Scan for the cell matching the given text and deliver its (x, y) coordinate at center. 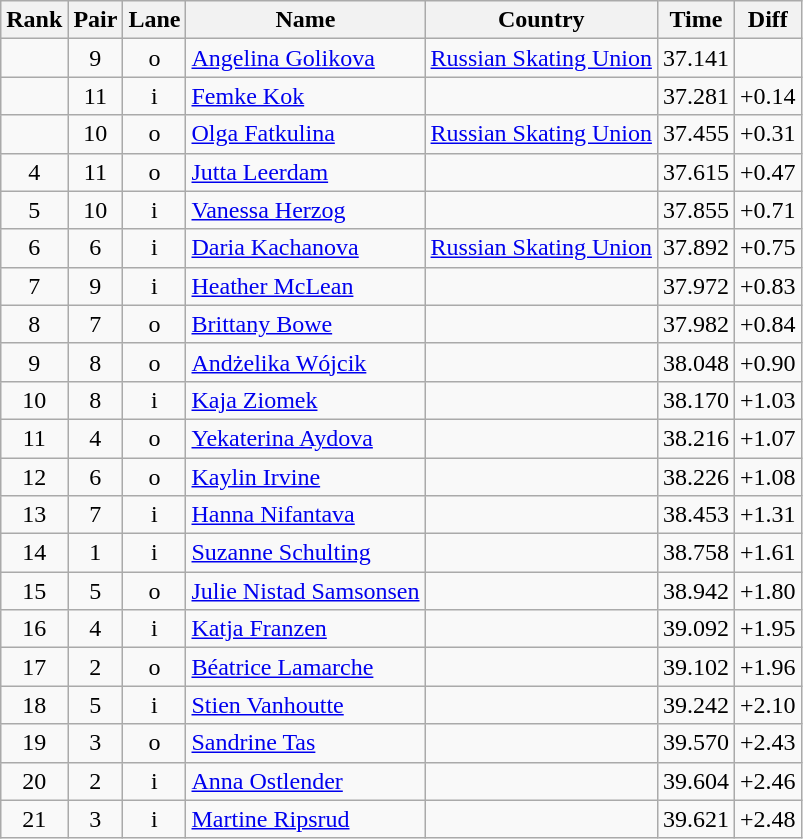
+2.10 (768, 705)
Béatrice Lamarche (306, 667)
Brittany Bowe (306, 324)
+1.61 (768, 553)
39.604 (696, 781)
Diff (768, 20)
Pair (96, 20)
37.855 (696, 210)
+2.43 (768, 743)
Martine Ripsrud (306, 819)
37.615 (696, 172)
+0.47 (768, 172)
38.758 (696, 553)
19 (34, 743)
38.170 (696, 400)
Sandrine Tas (306, 743)
Daria Kachanova (306, 248)
Julie Nistad Samsonsen (306, 591)
Heather McLean (306, 286)
16 (34, 629)
37.455 (696, 134)
37.972 (696, 286)
+0.83 (768, 286)
+1.96 (768, 667)
39.092 (696, 629)
Kaja Ziomek (306, 400)
Andżelika Wójcik (306, 362)
+1.08 (768, 477)
Time (696, 20)
Jutta Leerdam (306, 172)
14 (34, 553)
Anna Ostlender (306, 781)
+1.07 (768, 438)
+0.84 (768, 324)
37.982 (696, 324)
37.281 (696, 96)
39.102 (696, 667)
+1.03 (768, 400)
Kaylin Irvine (306, 477)
Country (541, 20)
+0.75 (768, 248)
17 (34, 667)
38.216 (696, 438)
39.621 (696, 819)
Rank (34, 20)
+0.90 (768, 362)
Vanessa Herzog (306, 210)
+0.31 (768, 134)
18 (34, 705)
39.242 (696, 705)
Stien Vanhoutte (306, 705)
Angelina Golikova (306, 58)
+2.46 (768, 781)
38.942 (696, 591)
38.048 (696, 362)
1 (96, 553)
Hanna Nifantava (306, 515)
Suzanne Schulting (306, 553)
Katja Franzen (306, 629)
Femke Kok (306, 96)
20 (34, 781)
Name (306, 20)
+0.14 (768, 96)
+1.31 (768, 515)
Yekaterina Aydova (306, 438)
39.570 (696, 743)
+1.80 (768, 591)
37.141 (696, 58)
12 (34, 477)
+0.71 (768, 210)
Olga Fatkulina (306, 134)
38.453 (696, 515)
+2.48 (768, 819)
37.892 (696, 248)
15 (34, 591)
21 (34, 819)
+1.95 (768, 629)
Lane (154, 20)
38.226 (696, 477)
13 (34, 515)
